Search for the cell housing the specified text and yield its [x, y] center coordinate. 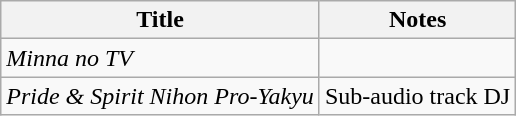
Minna no TV [160, 58]
Pride & Spirit Nihon Pro-Yakyu [160, 96]
Notes [417, 20]
Title [160, 20]
Sub-audio track DJ [417, 96]
